Pinpoint the cell where the given text exists, returning its (X, Y) midpoint coordinate. 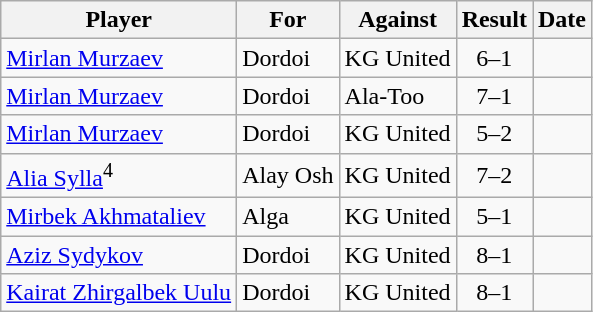
5–2 (494, 134)
Kairat Zhirgalbek Uulu (119, 293)
7–1 (494, 96)
Alia Sylla4 (119, 176)
Date (562, 20)
Mirbek Akhmataliev (119, 217)
Against (398, 20)
Player (119, 20)
7–2 (494, 176)
Aziz Sydykov (119, 255)
Alay Osh (288, 176)
Alga (288, 217)
Ala-Too (398, 96)
For (288, 20)
Result (494, 20)
6–1 (494, 58)
5–1 (494, 217)
